Return the (X, Y) coordinate for the center point of the cell that contains the specified text.  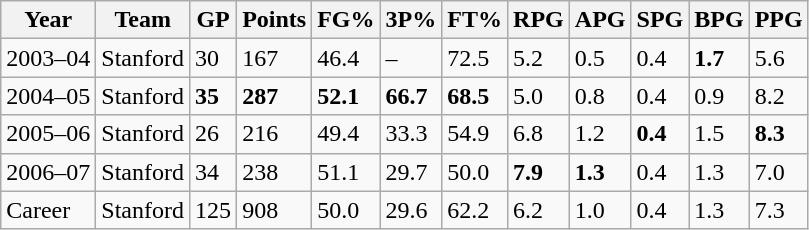
52.1 (346, 96)
1.0 (600, 210)
62.2 (475, 210)
0.5 (600, 58)
34 (214, 172)
FT% (475, 20)
1.7 (719, 58)
3P% (411, 20)
49.4 (346, 134)
FG% (346, 20)
Points (274, 20)
8.3 (778, 134)
2003–04 (48, 58)
6.2 (539, 210)
238 (274, 172)
7.9 (539, 172)
908 (274, 210)
1.2 (600, 134)
29.7 (411, 172)
216 (274, 134)
0.8 (600, 96)
APG (600, 20)
72.5 (475, 58)
RPG (539, 20)
54.9 (475, 134)
– (411, 58)
5.0 (539, 96)
33.3 (411, 134)
68.5 (475, 96)
167 (274, 58)
1.5 (719, 134)
66.7 (411, 96)
Career (48, 210)
7.3 (778, 210)
29.6 (411, 210)
8.2 (778, 96)
2004–05 (48, 96)
51.1 (346, 172)
125 (214, 210)
Year (48, 20)
2006–07 (48, 172)
6.8 (539, 134)
BPG (719, 20)
7.0 (778, 172)
SPG (660, 20)
46.4 (346, 58)
Team (143, 20)
287 (274, 96)
35 (214, 96)
0.9 (719, 96)
PPG (778, 20)
5.6 (778, 58)
2005–06 (48, 134)
GP (214, 20)
30 (214, 58)
5.2 (539, 58)
26 (214, 134)
